Detect which cell encompasses the target text, then output its (X, Y) center coordinate. 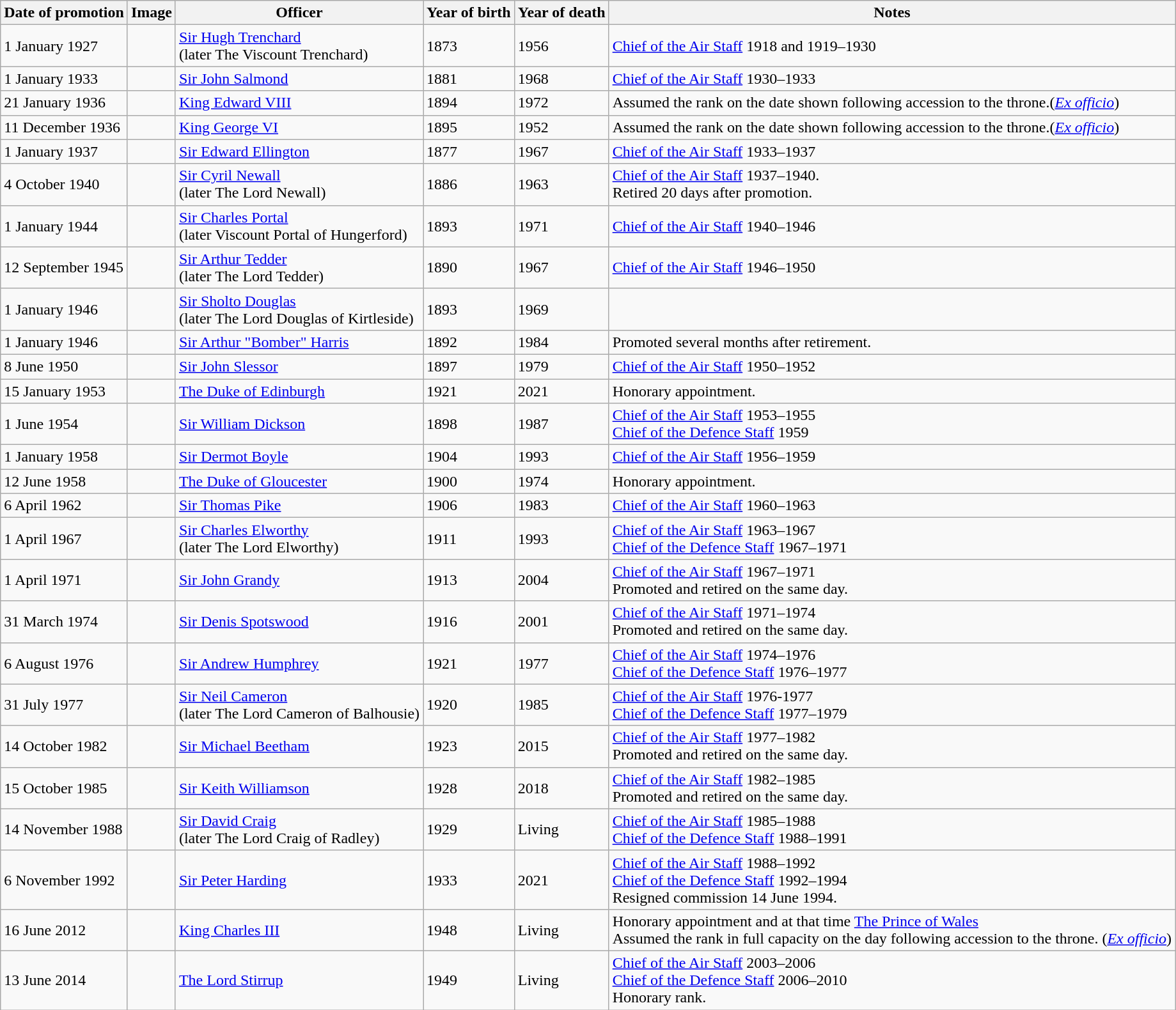
1972 (561, 103)
Chief of the Air Staff 1918 and 1919–1930 (891, 46)
Notes (891, 13)
1968 (561, 79)
12 September 1945 (64, 267)
Chief of the Air Staff 1971–1974Promoted and retired on the same day. (891, 621)
1895 (469, 127)
1 April 1967 (64, 538)
Sir John Slessor (299, 366)
2004 (561, 580)
1952 (561, 127)
1985 (561, 704)
Year of death (561, 13)
The Lord Stirrup (299, 980)
1873 (469, 46)
Chief of the Air Staff 1953–1955 Chief of the Defence Staff 1959 (891, 424)
Chief of the Air Staff 1963–1967Chief of the Defence Staff 1967–1971 (891, 538)
1923 (469, 747)
1906 (469, 506)
The Duke of Edinburgh (299, 391)
1 January 1944 (64, 226)
Chief of the Air Staff 1976-1977Chief of the Defence Staff 1977–1979 (891, 704)
1 January 1933 (64, 79)
Sir Sholto Douglas(later The Lord Douglas of Kirtleside) (299, 309)
1979 (561, 366)
1929 (469, 830)
Officer (299, 13)
Chief of the Air Staff 1950–1952 (891, 366)
Sir David Craig(later The Lord Craig of Radley) (299, 830)
4 October 1940 (64, 184)
Chief of the Air Staff 1946–1950 (891, 267)
Chief of the Air Staff 1940–1946 (891, 226)
Chief of the Air Staff 1985–1988Chief of the Defence Staff 1988–1991 (891, 830)
Promoted several months after retirement. (891, 342)
15 January 1953 (64, 391)
Image (151, 13)
Honorary appointment and at that time The Prince of WalesAssumed the rank in full capacity on the day following accession to the throne. (Ex officio) (891, 929)
1969 (561, 309)
Sir Hugh Trenchard(later The Viscount Trenchard) (299, 46)
1881 (469, 79)
2018 (561, 788)
1886 (469, 184)
1911 (469, 538)
1890 (469, 267)
31 March 1974 (64, 621)
Sir Michael Beetham (299, 747)
1977 (561, 664)
16 June 2012 (64, 929)
13 June 2014 (64, 980)
Chief of the Air Staff 1967–1971Promoted and retired on the same day. (891, 580)
1933 (469, 880)
1892 (469, 342)
1913 (469, 580)
Sir John Grandy (299, 580)
1 January 1937 (64, 151)
1984 (561, 342)
14 November 1988 (64, 830)
12 June 1958 (64, 481)
1974 (561, 481)
Chief of the Air Staff 1982–1985Promoted and retired on the same day. (891, 788)
Date of promotion (64, 13)
Chief of the Air Staff 1977–1982Promoted and retired on the same day. (891, 747)
1949 (469, 980)
1 January 1958 (64, 457)
1928 (469, 788)
Chief of the Air Staff 1933–1937 (891, 151)
1898 (469, 424)
15 October 1985 (64, 788)
1897 (469, 366)
2015 (561, 747)
1983 (561, 506)
1 April 1971 (64, 580)
Sir Cyril Newall(later The Lord Newall) (299, 184)
Sir Thomas Pike (299, 506)
Chief of the Air Staff 1988–1992Chief of the Defence Staff 1992–1994Resigned commission 14 June 1994. (891, 880)
6 April 1962 (64, 506)
Sir Charles Portal(later Viscount Portal of Hungerford) (299, 226)
11 December 1936 (64, 127)
King Charles III (299, 929)
1956 (561, 46)
1971 (561, 226)
1900 (469, 481)
Chief of the Air Staff 1930–1933 (891, 79)
1 January 1927 (64, 46)
Chief of the Air Staff 2003–2006Chief of the Defence Staff 2006–2010Honorary rank. (891, 980)
Sir Charles Elworthy(later The Lord Elworthy) (299, 538)
Sir Neil Cameron(later The Lord Cameron of Balhousie) (299, 704)
Sir Dermot Boyle (299, 457)
1916 (469, 621)
14 October 1982 (64, 747)
Sir Arthur "Bomber" Harris (299, 342)
King Edward VIII (299, 103)
6 November 1992 (64, 880)
The Duke of Gloucester (299, 481)
1920 (469, 704)
1904 (469, 457)
1987 (561, 424)
Sir William Dickson (299, 424)
2001 (561, 621)
Chief of the Air Staff 1974–1976Chief of the Defence Staff 1976–1977 (891, 664)
Chief of the Air Staff 1956–1959 (891, 457)
King George VI (299, 127)
21 January 1936 (64, 103)
Chief of the Air Staff 1937–1940.Retired 20 days after promotion. (891, 184)
Year of birth (469, 13)
Sir Arthur Tedder(later The Lord Tedder) (299, 267)
Sir Peter Harding (299, 880)
1877 (469, 151)
Chief of the Air Staff 1960–1963 (891, 506)
Sir John Salmond (299, 79)
1963 (561, 184)
1948 (469, 929)
Sir Andrew Humphrey (299, 664)
6 August 1976 (64, 664)
Sir Edward Ellington (299, 151)
31 July 1977 (64, 704)
Sir Keith Williamson (299, 788)
8 June 1950 (64, 366)
Sir Denis Spotswood (299, 621)
1 June 1954 (64, 424)
1894 (469, 103)
